Locate the cell with the specified text and output its (X, Y) center coordinate. 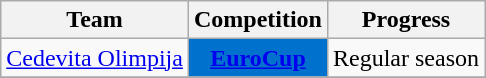
Cedevita Olimpija (95, 58)
Progress (406, 20)
EuroCup (258, 58)
Competition (258, 20)
Regular season (406, 58)
Team (95, 20)
